Determine the [X, Y] coordinate at the center of the cell enclosing the given text.  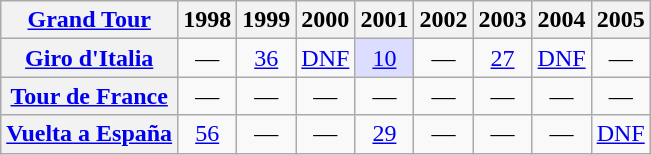
Giro d'Italia [90, 58]
Grand Tour [90, 20]
2005 [620, 20]
29 [384, 134]
56 [208, 134]
Vuelta a España [90, 134]
1998 [208, 20]
2003 [502, 20]
2001 [384, 20]
10 [384, 58]
27 [502, 58]
Tour de France [90, 96]
2002 [444, 20]
2000 [326, 20]
36 [266, 58]
1999 [266, 20]
2004 [562, 20]
